Pinpoint the cell where the given text exists, returning its [x, y] midpoint coordinate. 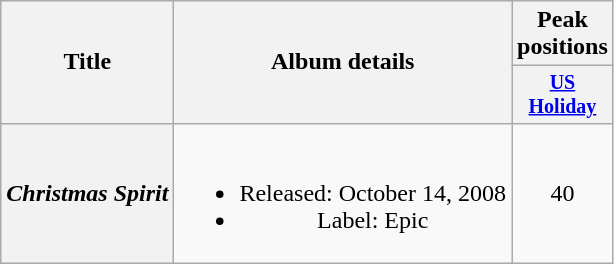
Title [88, 62]
Peak positions [563, 34]
Released: October 14, 2008Label: Epic [343, 193]
40 [563, 193]
US Holiday [563, 94]
Christmas Spirit [88, 193]
Album details [343, 62]
